Return [X, Y] of the center of cell containing provided text 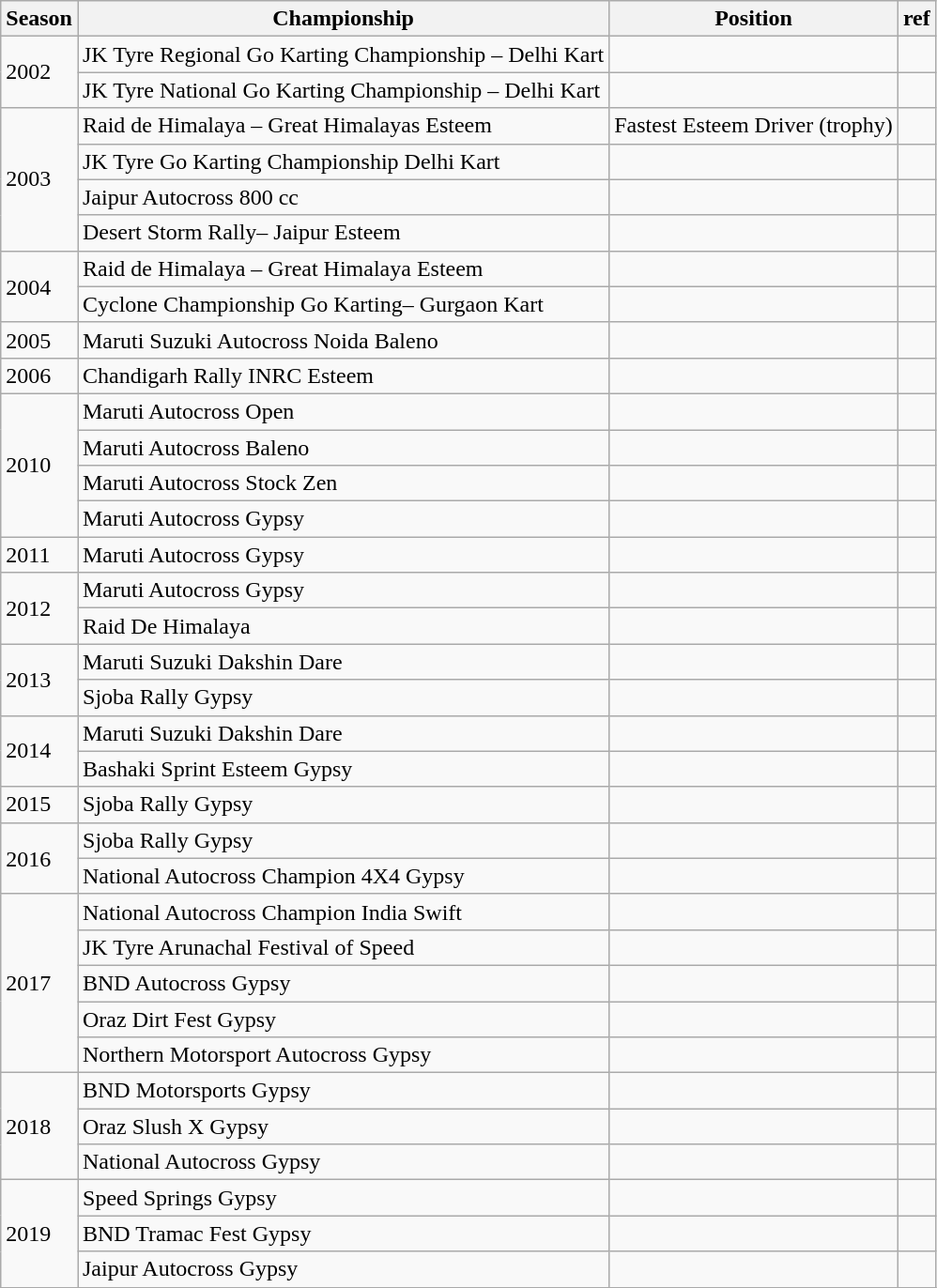
Position [754, 19]
National Autocross Champion India Swift [343, 912]
Oraz Dirt Fest Gypsy [343, 1019]
JK Tyre Regional Go Karting Championship – Delhi Kart [343, 54]
2003 [39, 179]
2016 [39, 858]
Maruti Autocross Stock Zen [343, 483]
BND Autocross Gypsy [343, 983]
National Autocross Gypsy [343, 1162]
2011 [39, 555]
Maruti Suzuki Autocross Noida Baleno [343, 340]
2018 [39, 1127]
Bashaki Sprint Esteem Gypsy [343, 769]
2012 [39, 608]
2017 [39, 983]
2015 [39, 805]
2006 [39, 376]
Jaipur Autocross Gypsy [343, 1269]
Speed Springs Gypsy [343, 1198]
BND Motorsports Gypsy [343, 1091]
Jaipur Autocross 800 cc [343, 197]
Oraz Slush X Gypsy [343, 1127]
Maruti Autocross Baleno [343, 448]
JK Tyre Arunachal Festival of Speed [343, 947]
Northern Motorsport Autocross Gypsy [343, 1055]
2014 [39, 751]
ref [916, 19]
JK Tyre Go Karting Championship Delhi Kart [343, 161]
Cyclone Championship Go Karting– Gurgaon Kart [343, 304]
BND Tramac Fest Gypsy [343, 1234]
Raid de Himalaya – Great Himalayas Esteem [343, 126]
2004 [39, 286]
Maruti Autocross Open [343, 411]
2010 [39, 465]
Championship [343, 19]
Raid De Himalaya [343, 626]
2013 [39, 680]
2002 [39, 72]
2019 [39, 1234]
Season [39, 19]
Fastest Esteem Driver (trophy) [754, 126]
JK Tyre National Go Karting Championship – Delhi Kart [343, 90]
Chandigarh Rally INRC Esteem [343, 376]
Raid de Himalaya – Great Himalaya Esteem [343, 268]
Desert Storm Rally– Jaipur Esteem [343, 233]
National Autocross Champion 4X4 Gypsy [343, 876]
2005 [39, 340]
